Find where the given text appears and provide that cell's center as [x, y] coordinate. 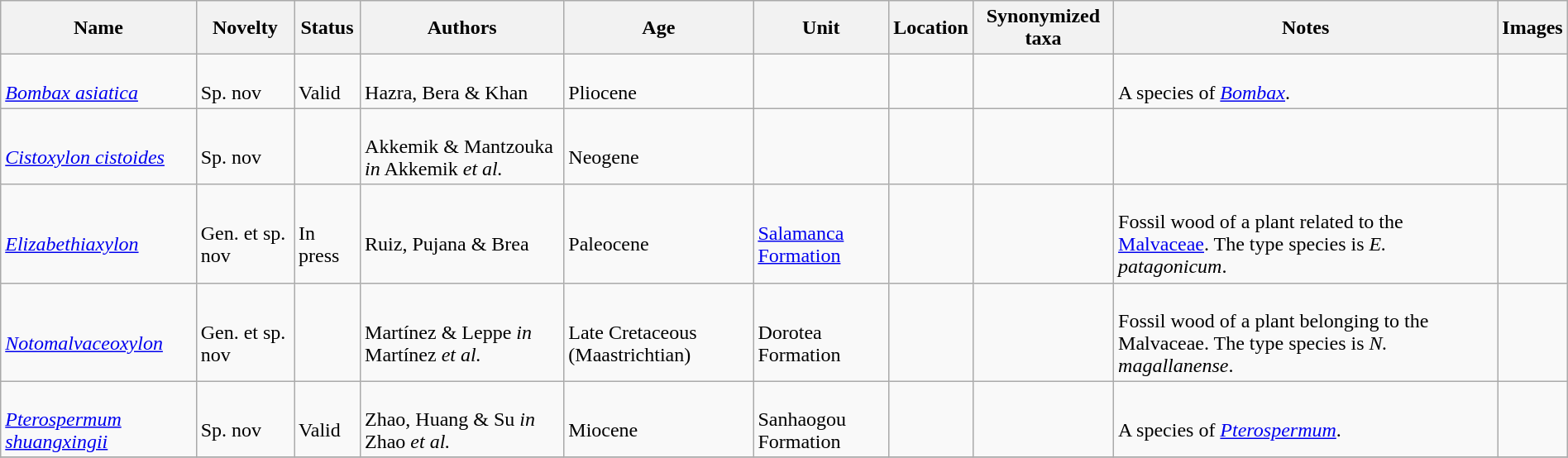
Elizabethiaxylon [98, 233]
Authors [462, 28]
Age [658, 28]
Fossil wood of a plant belonging to the Malvaceae. The type species is N. magallanense. [1306, 332]
Novelty [245, 28]
Cistoxylon cistoides [98, 146]
Status [327, 28]
Pliocene [658, 81]
Bombax asiatica [98, 81]
Location [931, 28]
Sanhaogou Formation [821, 419]
Salamanca Formation [821, 233]
A species of Pterospermum. [1306, 419]
Pterospermum shuangxingii [98, 419]
Synonymized taxa [1043, 28]
Unit [821, 28]
Images [1532, 28]
Ruiz, Pujana & Brea [462, 233]
In press [327, 233]
Notomalvaceoxylon [98, 332]
Paleocene [658, 233]
Akkemik & Mantzouka in Akkemik et al. [462, 146]
Hazra, Bera & Khan [462, 81]
Martínez & Leppe in Martínez et al. [462, 332]
Dorotea Formation [821, 332]
Zhao, Huang & Su in Zhao et al. [462, 419]
Notes [1306, 28]
Fossil wood of a plant related to the Malvaceae. The type species is E. patagonicum. [1306, 233]
A species of Bombax. [1306, 81]
Name [98, 28]
Late Cretaceous (Maastrichtian) [658, 332]
Miocene [658, 419]
Neogene [658, 146]
